Capture the cell that displays the provided text and extract its (x, y) central coordinate. 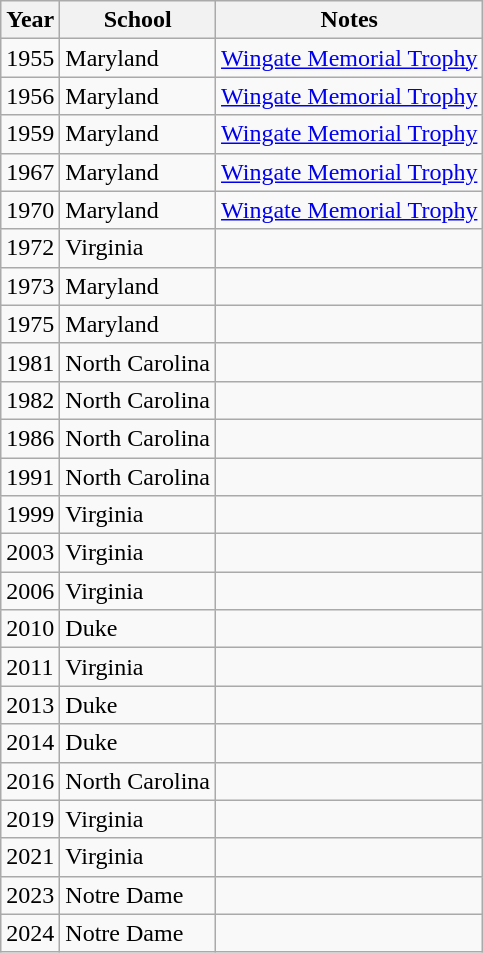
2011 (30, 667)
School (138, 20)
2019 (30, 819)
1972 (30, 248)
2021 (30, 857)
2016 (30, 781)
1955 (30, 58)
1973 (30, 286)
1986 (30, 438)
1956 (30, 96)
1982 (30, 400)
2013 (30, 705)
1999 (30, 515)
2003 (30, 553)
1959 (30, 134)
1970 (30, 210)
1981 (30, 362)
2010 (30, 629)
1991 (30, 477)
Year (30, 20)
2014 (30, 743)
2023 (30, 895)
1967 (30, 172)
2006 (30, 591)
Notes (350, 20)
1975 (30, 324)
2024 (30, 933)
